From the cell containing the given text, extract its center point as [x, y] coordinate. 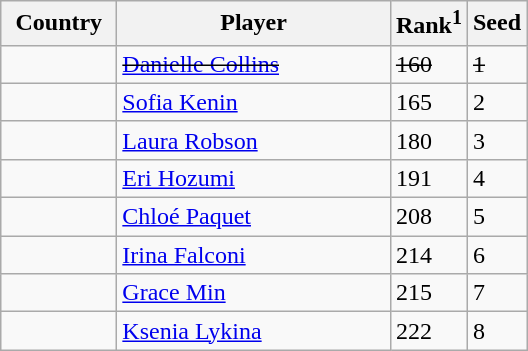
Ksenia Lykina [254, 331]
215 [428, 293]
2 [496, 102]
Danielle Collins [254, 64]
Seed [496, 24]
180 [428, 140]
7 [496, 293]
214 [428, 255]
160 [428, 64]
Player [254, 24]
Sofia Kenin [254, 102]
3 [496, 140]
5 [496, 217]
Rank1 [428, 24]
Country [59, 24]
Laura Robson [254, 140]
165 [428, 102]
Chloé Paquet [254, 217]
6 [496, 255]
8 [496, 331]
Grace Min [254, 293]
Eri Hozumi [254, 178]
208 [428, 217]
4 [496, 178]
Irina Falconi [254, 255]
1 [496, 64]
191 [428, 178]
222 [428, 331]
